Provide the (X, Y) coordinate of the cell's center where the given text is located.  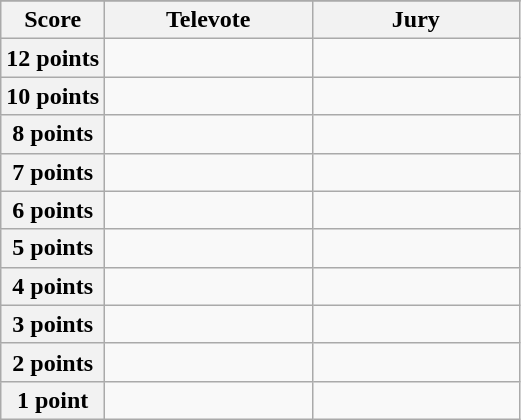
4 points (53, 286)
2 points (53, 362)
12 points (53, 58)
Jury (416, 20)
Score (53, 20)
8 points (53, 134)
1 point (53, 400)
6 points (53, 210)
3 points (53, 324)
Televote (209, 20)
5 points (53, 248)
7 points (53, 172)
10 points (53, 96)
